From the cell containing the given text, extract its center point as [X, Y] coordinate. 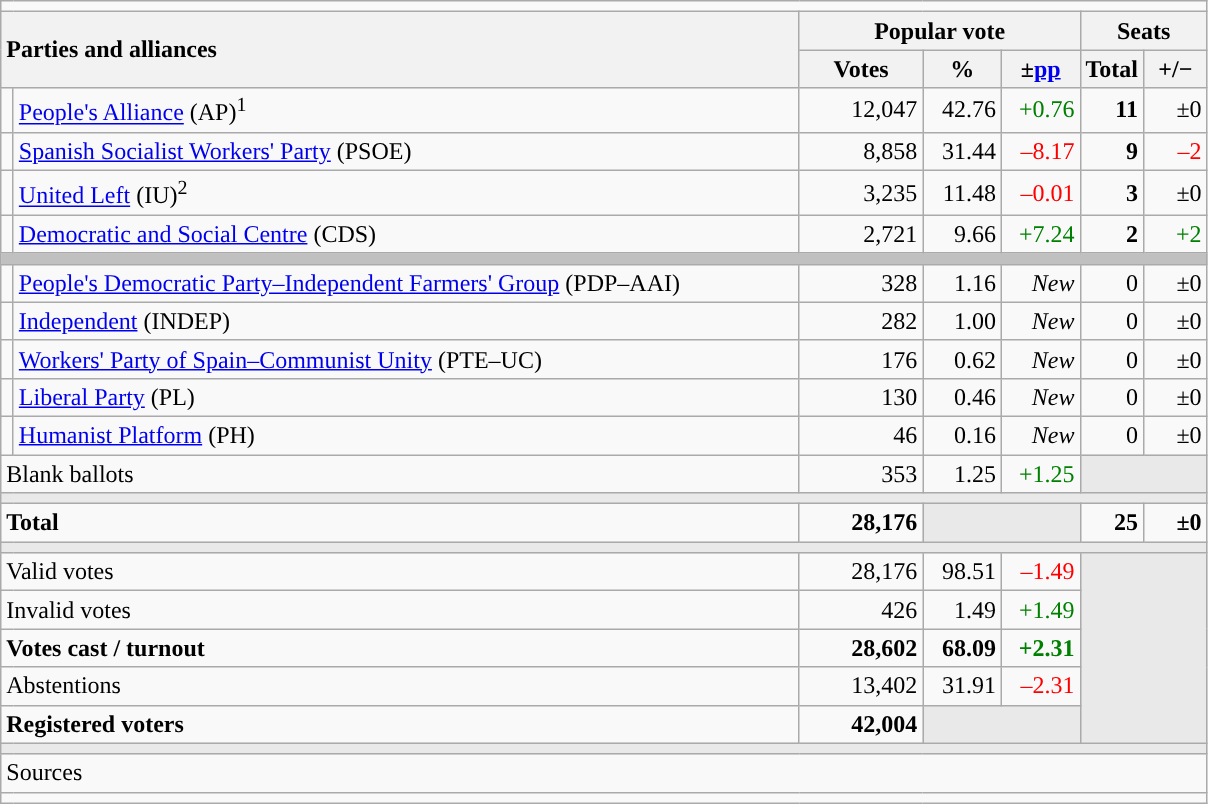
25 [1112, 523]
Blank ballots [400, 474]
9.66 [962, 234]
+2.31 [1040, 648]
Votes cast / turnout [400, 648]
2,721 [861, 234]
28,602 [861, 648]
Humanist Platform (PH) [406, 435]
People's Alliance (AP)1 [406, 110]
1.00 [962, 321]
Votes [861, 69]
328 [861, 283]
426 [861, 610]
±pp [1040, 69]
+/− [1176, 69]
–0.01 [1040, 194]
Popular vote [940, 31]
+7.24 [1040, 234]
Valid votes [400, 572]
Registered voters [400, 724]
12,047 [861, 110]
Spanish Socialist Workers' Party (PSOE) [406, 151]
282 [861, 321]
Invalid votes [400, 610]
–1.49 [1040, 572]
11 [1112, 110]
68.09 [962, 648]
9 [1112, 151]
1.49 [962, 610]
42,004 [861, 724]
1.25 [962, 474]
+2 [1176, 234]
13,402 [861, 686]
Sources [604, 773]
3 [1112, 194]
Workers' Party of Spain–Communist Unity (PTE–UC) [406, 359]
Independent (INDEP) [406, 321]
98.51 [962, 572]
2 [1112, 234]
176 [861, 359]
1.16 [962, 283]
People's Democratic Party–Independent Farmers' Group (PDP–AAI) [406, 283]
42.76 [962, 110]
–8.17 [1040, 151]
% [962, 69]
0.46 [962, 397]
Liberal Party (PL) [406, 397]
11.48 [962, 194]
+1.25 [1040, 474]
0.16 [962, 435]
130 [861, 397]
Seats [1144, 31]
Abstentions [400, 686]
United Left (IU)2 [406, 194]
+1.49 [1040, 610]
8,858 [861, 151]
0.62 [962, 359]
+0.76 [1040, 110]
31.44 [962, 151]
–2.31 [1040, 686]
3,235 [861, 194]
46 [861, 435]
–2 [1176, 151]
Democratic and Social Centre (CDS) [406, 234]
31.91 [962, 686]
Parties and alliances [400, 50]
353 [861, 474]
